Capture the cell that displays the provided text and extract its [x, y] central coordinate. 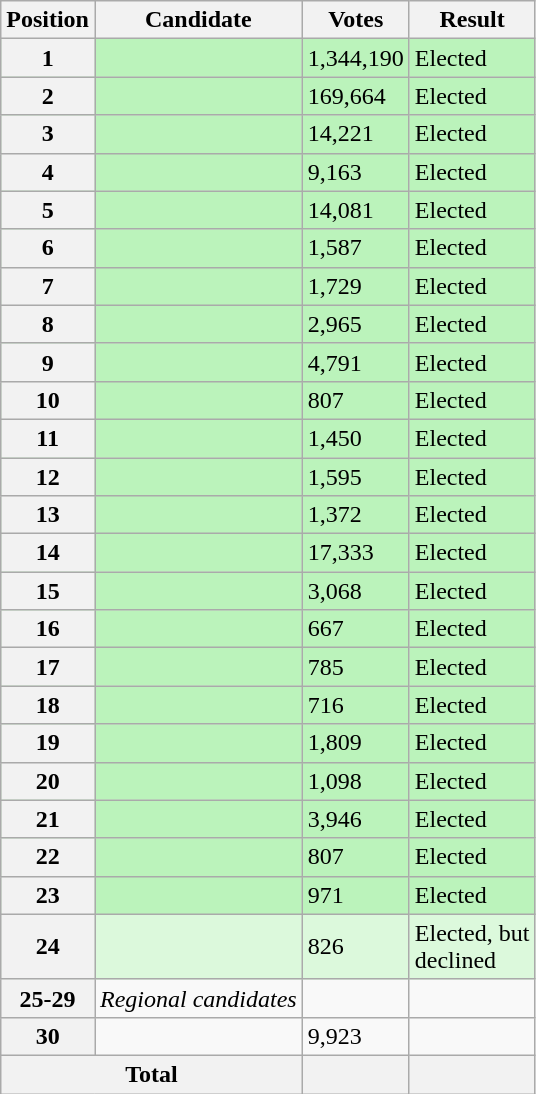
9,923 [356, 1036]
2 [48, 96]
24 [48, 946]
15 [48, 591]
9,163 [356, 172]
4 [48, 172]
18 [48, 705]
785 [356, 667]
20 [48, 781]
1,729 [356, 286]
12 [48, 477]
169,664 [356, 96]
14 [48, 553]
1,344,190 [356, 58]
3,946 [356, 819]
667 [356, 629]
Total [152, 1074]
30 [48, 1036]
716 [356, 705]
10 [48, 400]
826 [356, 946]
Regional candidates [198, 998]
17 [48, 667]
Candidate [198, 20]
1,372 [356, 515]
14,081 [356, 210]
Result [472, 20]
11 [48, 438]
4,791 [356, 362]
1,809 [356, 743]
1,450 [356, 438]
1,587 [356, 248]
14,221 [356, 134]
Position [48, 20]
2,965 [356, 324]
8 [48, 324]
7 [48, 286]
19 [48, 743]
1 [48, 58]
17,333 [356, 553]
3 [48, 134]
16 [48, 629]
971 [356, 895]
Votes [356, 20]
13 [48, 515]
3,068 [356, 591]
22 [48, 857]
1,595 [356, 477]
9 [48, 362]
25-29 [48, 998]
1,098 [356, 781]
Elected, butdeclined [472, 946]
6 [48, 248]
5 [48, 210]
23 [48, 895]
21 [48, 819]
